Pinpoint the cell where the given text exists, returning its (X, Y) midpoint coordinate. 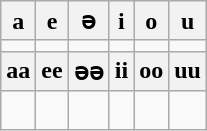
a (18, 21)
i (121, 21)
o (152, 21)
e (52, 21)
ə (88, 21)
ee (52, 71)
u (188, 21)
uu (188, 71)
ii (121, 71)
oo (152, 71)
əə (88, 71)
aa (18, 71)
